Pinpoint the cell where the given text exists, returning its (X, Y) midpoint coordinate. 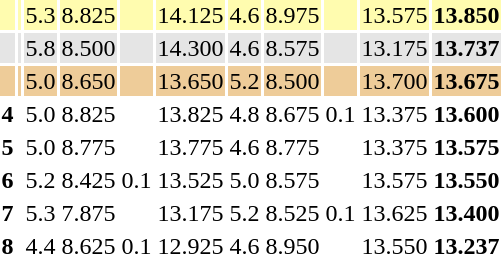
8.975 (292, 15)
8.525 (292, 213)
14.125 (190, 15)
13.600 (466, 114)
13.400 (466, 213)
7.875 (88, 213)
13.850 (466, 15)
13.737 (466, 48)
13.525 (190, 180)
4.8 (244, 114)
7 (8, 213)
13.700 (394, 81)
6 (8, 180)
13.550 (466, 180)
14.300 (190, 48)
13.775 (190, 147)
8.650 (88, 81)
13.625 (394, 213)
13.650 (190, 81)
8.425 (88, 180)
5 (8, 147)
13.825 (190, 114)
5.8 (40, 48)
8.675 (292, 114)
4 (8, 114)
13.675 (466, 81)
